Identify which cell holds the provided text, then report its [x, y] central coordinate. 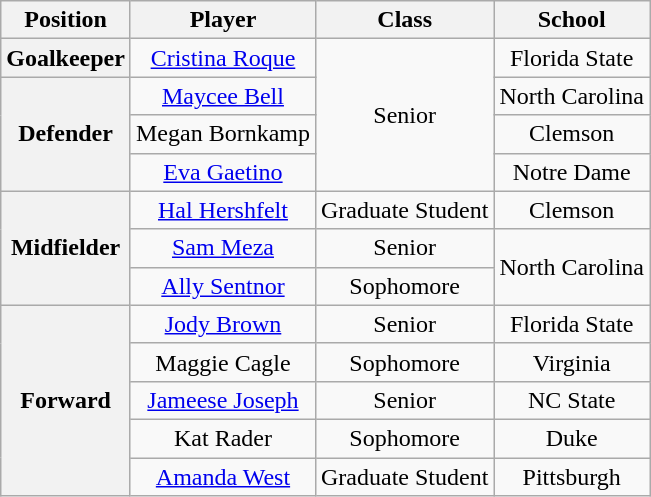
Forward [66, 400]
Kat Rader [222, 438]
Cristina Roque [222, 58]
Midfielder [66, 248]
Eva Gaetino [222, 172]
Amanda West [222, 477]
Player [222, 20]
Notre Dame [572, 172]
Defender [66, 134]
Goalkeeper [66, 58]
Pittsburgh [572, 477]
Maycee Bell [222, 96]
Hal Hershfelt [222, 210]
Megan Bornkamp [222, 134]
Sam Meza [222, 248]
Ally Sentnor [222, 286]
Position [66, 20]
School [572, 20]
Jody Brown [222, 324]
Virginia [572, 362]
Class [404, 20]
Duke [572, 438]
Jameese Joseph [222, 400]
Maggie Cagle [222, 362]
NC State [572, 400]
